Locate the cell with the specified text and output its (X, Y) center coordinate. 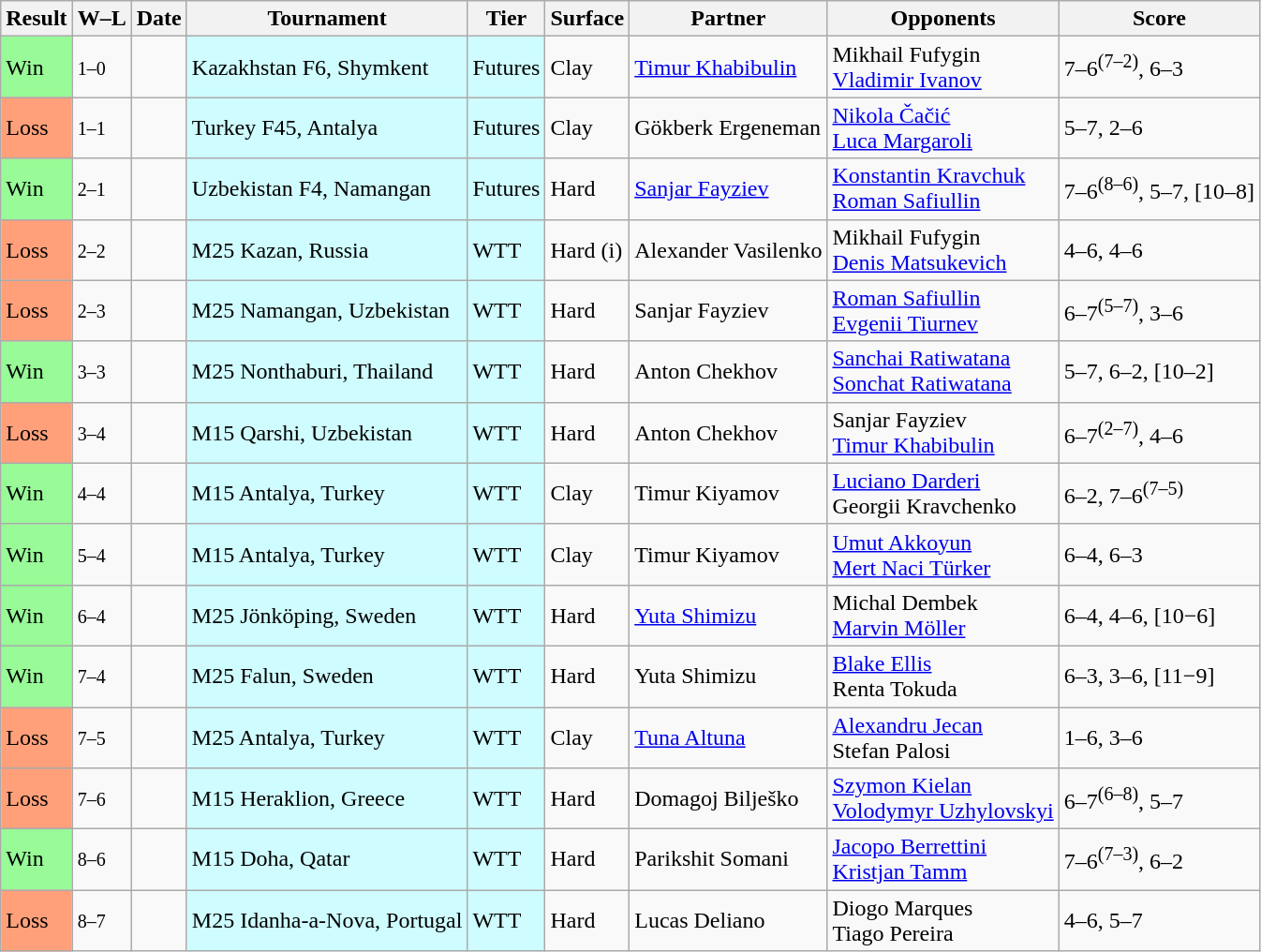
Szymon Kielan Volodymyr Uzhylovskyi (942, 798)
3–3 (101, 371)
Tuna Altuna (729, 736)
Domagoj Bilješko (729, 798)
1–1 (101, 127)
6–7(6–8), 5–7 (1159, 798)
Kazakhstan F6, Shymkent (327, 67)
Jacopo Berrettini Kristjan Tamm (942, 860)
7–5 (101, 736)
5–7, 2–6 (1159, 127)
4–6, 5–7 (1159, 920)
Nikola Čačić Luca Margaroli (942, 127)
Lucas Deliano (729, 920)
M25 Idanha-a-Nova, Portugal (327, 920)
Mikhail Fufygin Denis Matsukevich (942, 249)
7–6(7–3), 6–2 (1159, 860)
5–7, 6–2, [10–2] (1159, 371)
Date (159, 19)
Partner (729, 19)
7–6(8–6), 5–7, [10–8] (1159, 189)
1–6, 3–6 (1159, 736)
Alexandru Jecan Stefan Palosi (942, 736)
1–0 (101, 67)
Sanchai Ratiwatana Sonchat Ratiwatana (942, 371)
6–4 (101, 615)
6–7(5–7), 3–6 (1159, 311)
M25 Nonthaburi, Thailand (327, 371)
Result (37, 19)
6–3, 3–6, [11−9] (1159, 677)
M25 Jönköping, Sweden (327, 615)
Gökberk Ergeneman (729, 127)
6–2, 7–6(7–5) (1159, 493)
8–7 (101, 920)
Tournament (327, 19)
Blake Ellis Renta Tokuda (942, 677)
M25 Kazan, Russia (327, 249)
2–3 (101, 311)
M25 Antalya, Turkey (327, 736)
Mikhail Fufygin Vladimir Ivanov (942, 67)
Tier (506, 19)
M25 Falun, Sweden (327, 677)
Luciano Darderi Georgii Kravchenko (942, 493)
Uzbekistan F4, Namangan (327, 189)
Sanjar Fayziev Timur Khabibulin (942, 433)
6–7(2–7), 4–6 (1159, 433)
Umut Akkoyun Mert Naci Türker (942, 555)
Surface (587, 19)
7–6 (101, 798)
2–1 (101, 189)
Parikshit Somani (729, 860)
M15 Doha, Qatar (327, 860)
Turkey F45, Antalya (327, 127)
Score (1159, 19)
8–6 (101, 860)
6–4, 4–6, [10−6] (1159, 615)
Hard (i) (587, 249)
3–4 (101, 433)
6–4, 6–3 (1159, 555)
Michal Dembek Marvin Möller (942, 615)
5–4 (101, 555)
Diogo Marques Tiago Pereira (942, 920)
7–4 (101, 677)
2–2 (101, 249)
Roman Safiullin Evgenii Tiurnev (942, 311)
Alexander Vasilenko (729, 249)
Timur Khabibulin (729, 67)
M15 Qarshi, Uzbekistan (327, 433)
Konstantin Kravchuk Roman Safiullin (942, 189)
M25 Namangan, Uzbekistan (327, 311)
M15 Heraklion, Greece (327, 798)
7–6(7–2), 6–3 (1159, 67)
Opponents (942, 19)
W–L (101, 19)
4–4 (101, 493)
4–6, 4–6 (1159, 249)
